Output the (X, Y) coordinate of the center of the cell containing the given text.  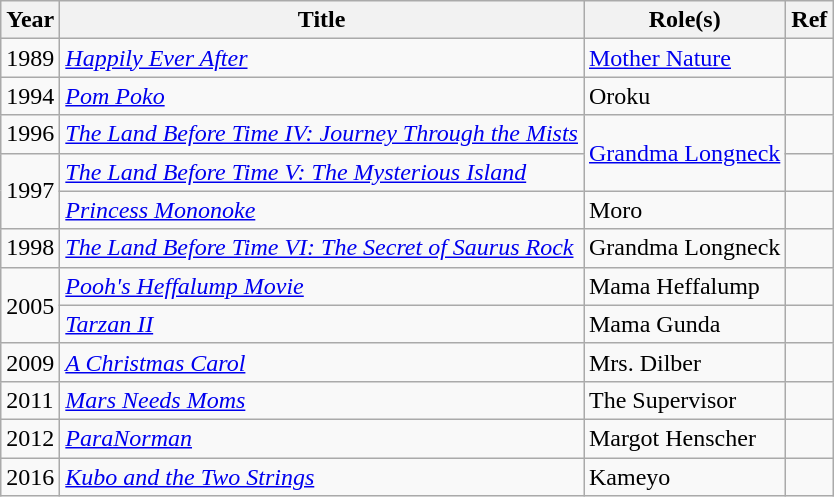
Kameyo (685, 477)
2005 (30, 305)
1997 (30, 191)
Mother Nature (685, 58)
Margot Henscher (685, 438)
1996 (30, 134)
Tarzan II (322, 324)
Mama Gunda (685, 324)
Year (30, 20)
Kubo and the Two Strings (322, 477)
1989 (30, 58)
The Land Before Time IV: Journey Through the Mists (322, 134)
Mrs. Dilber (685, 362)
Ref (810, 20)
Oroku (685, 96)
Mama Heffalump (685, 286)
Title (322, 20)
The Land Before Time VI: The Secret of Saurus Rock (322, 248)
1998 (30, 248)
The Supervisor (685, 400)
Pom Poko (322, 96)
A Christmas Carol (322, 362)
1994 (30, 96)
Pooh's Heffalump Movie (322, 286)
Happily Ever After (322, 58)
2011 (30, 400)
ParaNorman (322, 438)
Princess Mononoke (322, 210)
Role(s) (685, 20)
2016 (30, 477)
Moro (685, 210)
2012 (30, 438)
The Land Before Time V: The Mysterious Island (322, 172)
Mars Needs Moms (322, 400)
2009 (30, 362)
